Pinpoint the cell where the given text exists, returning its [X, Y] midpoint coordinate. 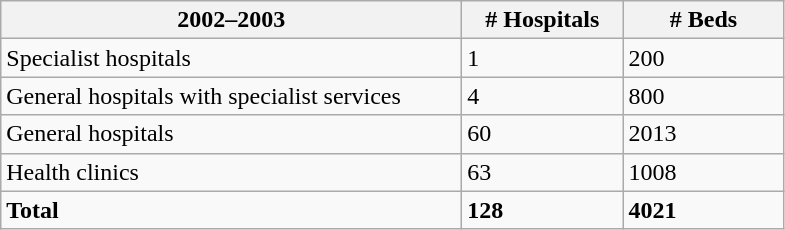
General hospitals [232, 134]
# Hospitals [542, 20]
Total [232, 210]
800 [704, 96]
General hospitals with specialist services [232, 96]
Specialist hospitals [232, 58]
2002–2003 [232, 20]
4021 [704, 210]
4 [542, 96]
# Beds [704, 20]
128 [542, 210]
1 [542, 58]
60 [542, 134]
Health clinics [232, 172]
1008 [704, 172]
2013 [704, 134]
63 [542, 172]
200 [704, 58]
